Detect which cell encompasses the target text, then output its [X, Y] center coordinate. 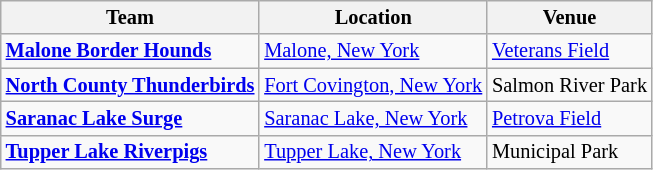
North County Thunderbirds [130, 85]
Malone Border Hounds [130, 51]
Fort Covington, New York [373, 85]
Saranac Lake, New York [373, 118]
Tupper Lake Riverpigs [130, 152]
Malone, New York [373, 51]
Veterans Field [570, 51]
Tupper Lake, New York [373, 152]
Salmon River Park [570, 85]
Venue [570, 17]
Saranac Lake Surge [130, 118]
Petrova Field [570, 118]
Location [373, 17]
Team [130, 17]
Municipal Park [570, 152]
